Output the [X, Y] coordinate of the center of the cell containing the given text.  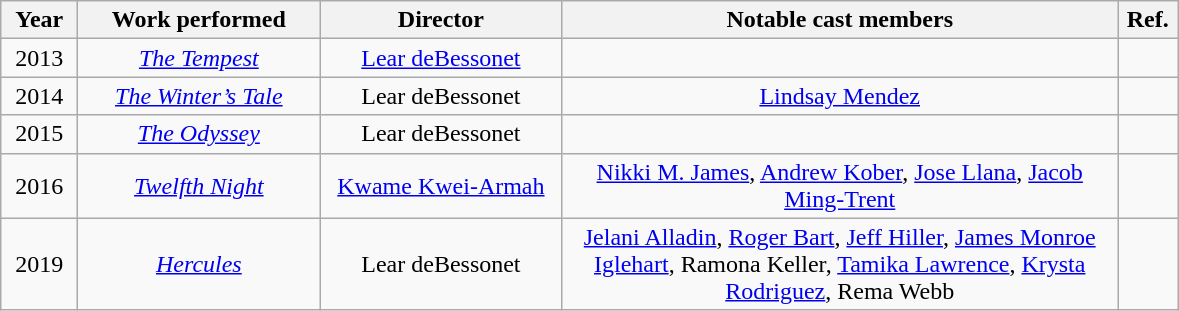
2015 [40, 134]
Nikki M. James, Andrew Kober, Jose Llana, Jacob Ming-Trent [840, 186]
2013 [40, 58]
Lindsay Mendez [840, 96]
2019 [40, 264]
Twelfth Night [199, 186]
Year [40, 20]
2016 [40, 186]
Director [441, 20]
The Tempest [199, 58]
The Odyssey [199, 134]
Jelani Alladin, Roger Bart, Jeff Hiller, James Monroe Iglehart, Ramona Keller, Tamika Lawrence, Krysta Rodriguez, Rema Webb [840, 264]
Kwame Kwei-Armah [441, 186]
The Winter’s Tale [199, 96]
Hercules [199, 264]
Notable cast members [840, 20]
Work performed [199, 20]
2014 [40, 96]
Ref. [1148, 20]
